Output the (X, Y) coordinate of the center of the cell containing the given text.  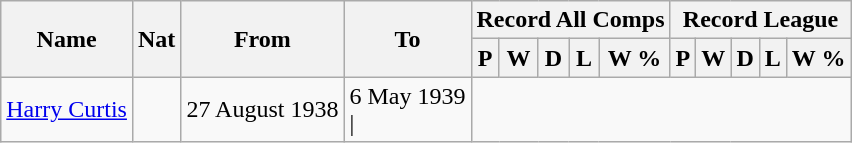
27 August 1938 (262, 110)
Harry Curtis (67, 110)
Nat (156, 39)
Record League (760, 20)
Name (67, 39)
To (408, 39)
From (262, 39)
Record All Comps (570, 20)
6 May 1939| (408, 110)
